Capture the cell that displays the provided text and extract its [X, Y] central coordinate. 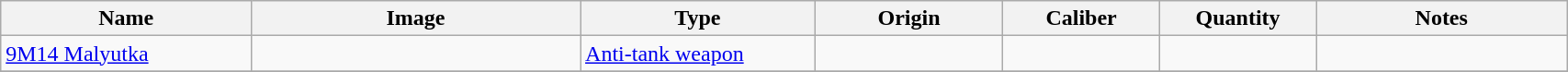
9M14 Malyutka [127, 54]
Origin [909, 18]
Name [127, 18]
Quantity [1237, 18]
Type [698, 18]
Image [416, 18]
Caliber [1081, 18]
Notes [1442, 18]
Anti-tank weapon [698, 54]
